Determine the [x, y] coordinate at the center of the cell enclosing the given text.  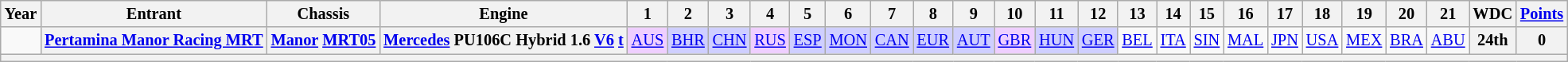
MON [848, 41]
MAL [1246, 41]
7 [893, 14]
16 [1246, 14]
2 [688, 14]
21 [1448, 14]
ESP [808, 41]
Mercedes PU106C Hybrid 1.6 V6 t [503, 41]
CHN [730, 41]
14 [1173, 14]
13 [1137, 14]
JPN [1285, 41]
8 [933, 14]
HUN [1056, 41]
AUT [974, 41]
18 [1322, 14]
BRA [1407, 41]
17 [1285, 14]
USA [1322, 41]
Year [21, 14]
CAN [893, 41]
19 [1364, 14]
20 [1407, 14]
BHR [688, 41]
10 [1015, 14]
9 [974, 14]
Entrant [154, 14]
15 [1208, 14]
GER [1098, 41]
Chassis [324, 14]
11 [1056, 14]
ITA [1173, 41]
Manor MRT05 [324, 41]
ABU [1448, 41]
3 [730, 14]
GBR [1015, 41]
SIN [1208, 41]
4 [770, 14]
Points [1542, 14]
WDC [1492, 14]
0 [1542, 41]
Pertamina Manor Racing MRT [154, 41]
BEL [1137, 41]
Engine [503, 14]
MEX [1364, 41]
5 [808, 14]
12 [1098, 14]
AUS [648, 41]
6 [848, 14]
RUS [770, 41]
24th [1492, 41]
EUR [933, 41]
1 [648, 14]
